For the text-containing cell, return its midpoint in (x, y) coordinate format. 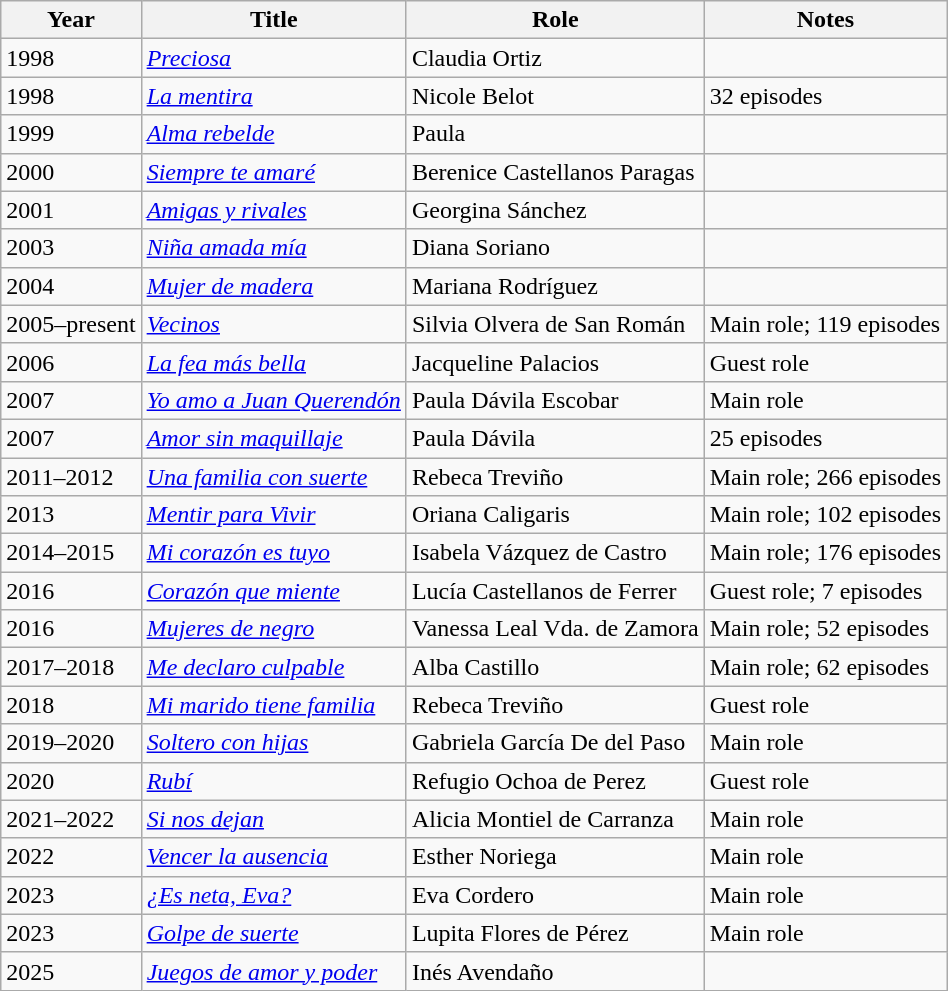
Eva Cordero (555, 895)
La fea más bella (274, 362)
Soltero con hijas (274, 743)
2004 (71, 286)
2005–present (71, 324)
Me declaro culpable (274, 667)
Corazón que miente (274, 591)
Main role; 176 episodes (825, 553)
Golpe de suerte (274, 933)
1999 (71, 134)
Lupita Flores de Pérez (555, 933)
2001 (71, 210)
Lucía Castellanos de Ferrer (555, 591)
2006 (71, 362)
Oriana Caligaris (555, 515)
Claudia Ortiz (555, 58)
Mujer de madera (274, 286)
2025 (71, 971)
Mariana Rodríguez (555, 286)
Paula Dávila (555, 438)
2000 (71, 172)
Nicole Belot (555, 96)
Esther Noriega (555, 857)
2020 (71, 781)
Una familia con suerte (274, 477)
Alba Castillo (555, 667)
Year (71, 20)
Main role; 102 episodes (825, 515)
Rubí (274, 781)
Vencer la ausencia (274, 857)
Paula (555, 134)
Main role; 52 episodes (825, 629)
Berenice Castellanos Paragas (555, 172)
Isabela Vázquez de Castro (555, 553)
Notes (825, 20)
Amor sin maquillaje (274, 438)
Mi corazón es tuyo (274, 553)
Gabriela García De del Paso (555, 743)
Refugio Ochoa de Perez (555, 781)
Diana Soriano (555, 248)
Alma rebelde (274, 134)
Paula Dávila Escobar (555, 400)
25 episodes (825, 438)
Vecinos (274, 324)
Main role; 119 episodes (825, 324)
Yo amo a Juan Querendón (274, 400)
2021–2022 (71, 819)
Si nos dejan (274, 819)
Title (274, 20)
Main role; 266 episodes (825, 477)
La mentira (274, 96)
Main role; 62 episodes (825, 667)
Siempre te amaré (274, 172)
2003 (71, 248)
2019–2020 (71, 743)
Inés Avendaño (555, 971)
Preciosa (274, 58)
¿Es neta, Eva? (274, 895)
Niña amada mía (274, 248)
2017–2018 (71, 667)
Georgina Sánchez (555, 210)
Mentir para Vivir (274, 515)
Juegos de amor y poder (274, 971)
Mi marido tiene familia (274, 705)
Guest role; 7 episodes (825, 591)
Mujeres de negro (274, 629)
2014–2015 (71, 553)
Jacqueline Palacios (555, 362)
2018 (71, 705)
2011–2012 (71, 477)
32 episodes (825, 96)
2022 (71, 857)
Role (555, 20)
Amigas y rivales (274, 210)
2013 (71, 515)
Silvia Olvera de San Román (555, 324)
Alicia Montiel de Carranza (555, 819)
Vanessa Leal Vda. de Zamora (555, 629)
